Identify which cell holds the provided text, then report its [x, y] central coordinate. 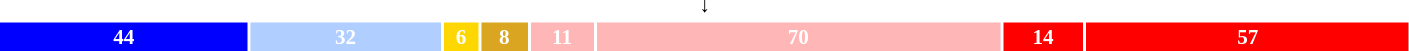
8 [504, 36]
6 [462, 36]
57 [1248, 36]
14 [1044, 36]
70 [798, 36]
32 [346, 36]
11 [562, 36]
44 [124, 36]
